Return [X, Y] of the center of cell containing provided text 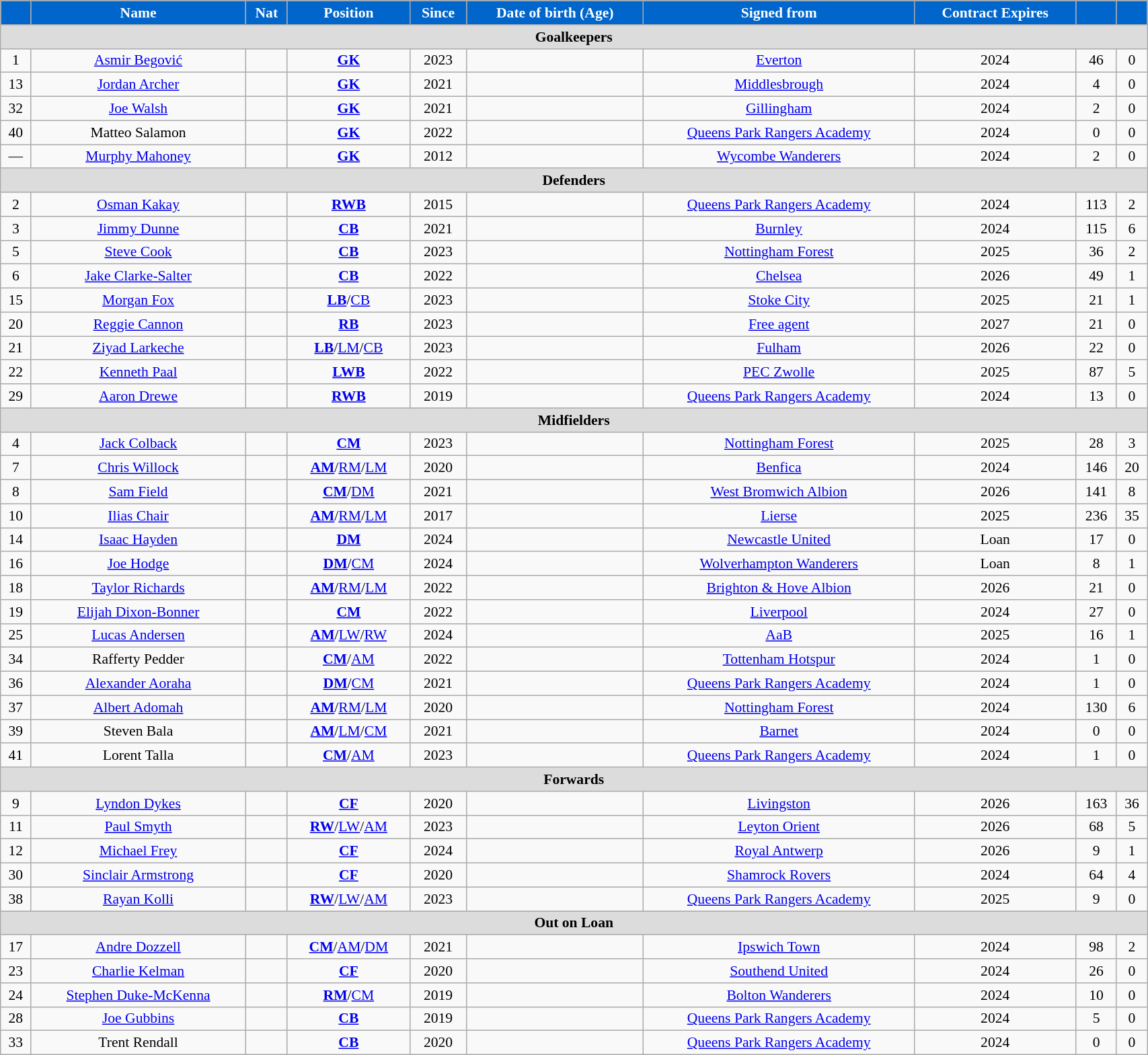
115 [1096, 229]
87 [1096, 373]
RB [348, 324]
Barnet [779, 732]
Andre Dozzell [139, 947]
LWB [348, 373]
Rayan Kolli [139, 899]
Benfica [779, 468]
Sam Field [139, 492]
19 [16, 612]
236 [1096, 516]
Sinclair Armstrong [139, 875]
Lorent Talla [139, 756]
Lyndon Dykes [139, 804]
Morgan Fox [139, 301]
Middlesbrough [779, 85]
Chris Willock [139, 468]
Contract Expires [995, 13]
Jake Clarke-Salter [139, 276]
15 [16, 301]
Since [438, 13]
Liverpool [779, 612]
98 [1096, 947]
68 [1096, 827]
LB/LM/CB [348, 348]
32 [16, 109]
Burnley [779, 229]
Forwards [574, 779]
CM/DM [348, 492]
49 [1096, 276]
Newcastle United [779, 540]
146 [1096, 468]
29 [16, 396]
12 [16, 851]
Steve Cook [139, 252]
Aaron Drewe [139, 396]
14 [16, 540]
Defenders [574, 181]
Wolverhampton Wanderers [779, 564]
40 [16, 132]
Fulham [779, 348]
Shamrock Rovers [779, 875]
Elijah Dixon-Bonner [139, 612]
11 [16, 827]
— [16, 157]
Jordan Archer [139, 85]
35 [1131, 516]
2027 [995, 324]
Alexander Aoraha [139, 684]
Matteo Salamon [139, 132]
25 [16, 635]
38 [16, 899]
Lierse [779, 516]
Albert Adomah [139, 707]
Ipswich Town [779, 947]
Tottenham Hotspur [779, 660]
Asmir Begović [139, 61]
2015 [438, 204]
Wycombe Wanderers [779, 157]
130 [1096, 707]
26 [1096, 971]
64 [1096, 875]
Charlie Kelman [139, 971]
Gillingham [779, 109]
Southend United [779, 971]
Steven Bala [139, 732]
Isaac Hayden [139, 540]
West Bromwich Albion [779, 492]
Joe Gubbins [139, 1019]
Murphy Mahoney [139, 157]
39 [16, 732]
Free agent [779, 324]
163 [1096, 804]
AM/LM/CM [348, 732]
2012 [438, 157]
Livingston [779, 804]
Midfielders [574, 420]
Stephen Duke-McKenna [139, 995]
Leyton Orient [779, 827]
34 [16, 660]
18 [16, 588]
Goalkeepers [574, 37]
Jimmy Dunne [139, 229]
Everton [779, 61]
33 [16, 1043]
Osman Kakay [139, 204]
DM [348, 540]
30 [16, 875]
Name [139, 13]
37 [16, 707]
LB/CB [348, 301]
141 [1096, 492]
Brighton & Hove Albion [779, 588]
24 [16, 995]
Bolton Wanderers [779, 995]
46 [1096, 61]
Royal Antwerp [779, 851]
Ziyad Larkeche [139, 348]
Kenneth Paal [139, 373]
7 [16, 468]
Lucas Andersen [139, 635]
Paul Smyth [139, 827]
Chelsea [779, 276]
AaB [779, 635]
27 [1096, 612]
2017 [438, 516]
Rafferty Pedder [139, 660]
113 [1096, 204]
Jack Colback [139, 444]
Taylor Richards [139, 588]
Joe Walsh [139, 109]
AM/LW/RW [348, 635]
PEC Zwolle [779, 373]
23 [16, 971]
Date of birth (Age) [556, 13]
RM/CM [348, 995]
Stoke City [779, 301]
Michael Frey [139, 851]
Reggie Cannon [139, 324]
Out on Loan [574, 923]
Trent Rendall [139, 1043]
41 [16, 756]
Joe Hodge [139, 564]
Position [348, 13]
Signed from [779, 13]
CM/AM/DM [348, 947]
Ilias Chair [139, 516]
Nat [266, 13]
